For the text-containing cell, return its midpoint in [x, y] coordinate format. 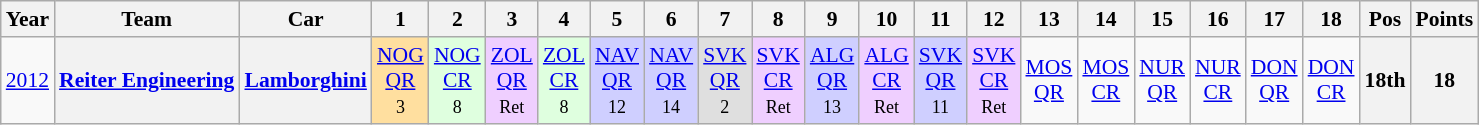
3 [512, 19]
ZOLCR8 [564, 80]
NAVQR14 [671, 80]
13 [1048, 19]
12 [994, 19]
Lamborghini [305, 80]
SVKQR2 [724, 80]
1 [400, 19]
17 [1274, 19]
11 [940, 19]
15 [1162, 19]
NOGQR3 [400, 80]
10 [886, 19]
Points [1444, 19]
ALGQR13 [832, 80]
Car [305, 19]
MOSQR [1048, 80]
2012 [28, 80]
NURCR [1218, 80]
Reiter Engineering [146, 80]
16 [1218, 19]
8 [778, 19]
NAVQR12 [617, 80]
DONQR [1274, 80]
Team [146, 19]
MOSCR [1106, 80]
NURQR [1162, 80]
DONCR [1332, 80]
SVKQR11 [940, 80]
9 [832, 19]
4 [564, 19]
ZOLQRRet [512, 80]
5 [617, 19]
2 [458, 19]
Year [28, 19]
14 [1106, 19]
6 [671, 19]
ALGCRRet [886, 80]
18th [1386, 80]
NOGCR8 [458, 80]
Pos [1386, 19]
7 [724, 19]
